Determine the (X, Y) coordinate at the center of the cell enclosing the given text.  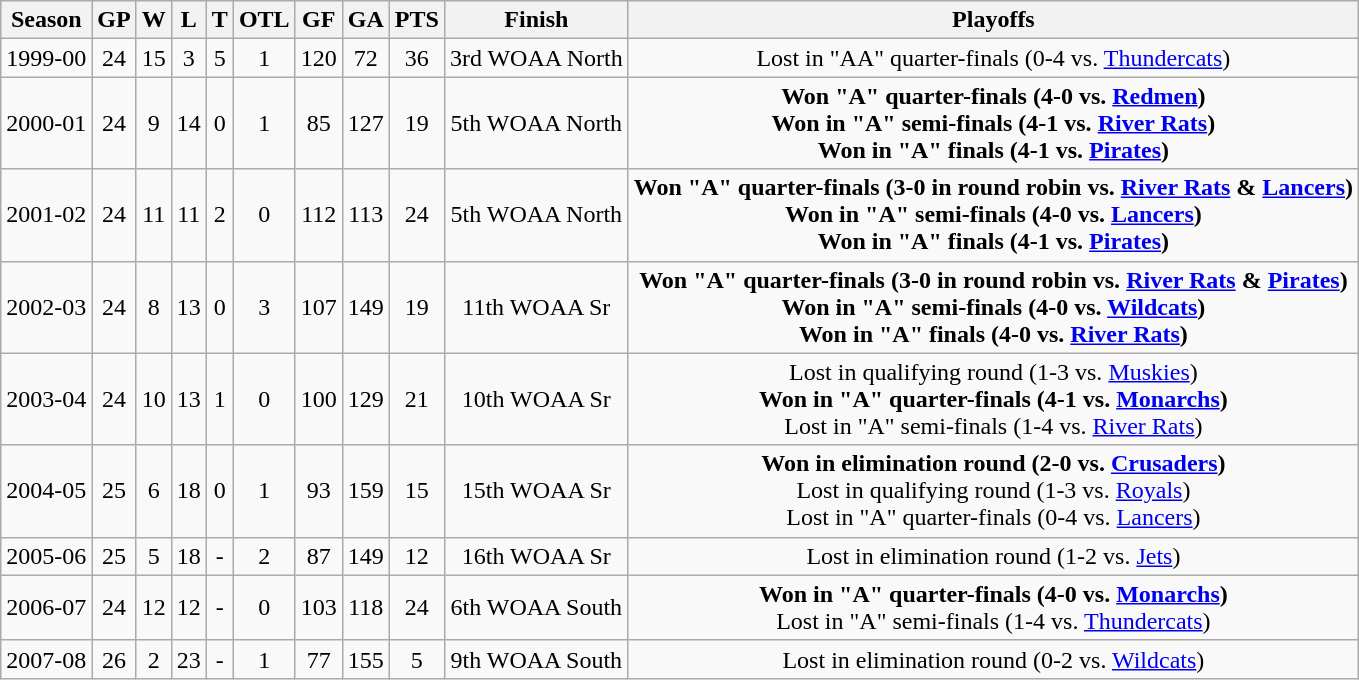
GF (318, 20)
Finish (536, 20)
23 (188, 659)
6th WOAA South (536, 608)
Lost in qualifying round (1-3 vs. Muskies) Won in "A" quarter-finals (4-1 vs. Monarchs) Lost in "A" semi-finals (1-4 vs. River Rats) (993, 399)
155 (366, 659)
Season (46, 20)
2007-08 (46, 659)
Lost in elimination round (1-2 vs. Jets) (993, 556)
8 (154, 307)
9 (154, 123)
129 (366, 399)
10 (154, 399)
2005-06 (46, 556)
72 (366, 58)
15th WOAA Sr (536, 491)
2006-07 (46, 608)
11th WOAA Sr (536, 307)
112 (318, 215)
1999-00 (46, 58)
85 (318, 123)
9th WOAA South (536, 659)
93 (318, 491)
16th WOAA Sr (536, 556)
Won in "A" quarter-finals (4-0 vs. Monarchs) Lost in "A" semi-finals (1-4 vs. Thundercats) (993, 608)
120 (318, 58)
36 (416, 58)
118 (366, 608)
PTS (416, 20)
3rd WOAA North (536, 58)
W (154, 20)
Won "A" quarter-finals (3-0 in round robin vs. River Rats & Pirates) Won in "A" semi-finals (4-0 vs. Wildcats) Won in "A" finals (4-0 vs. River Rats) (993, 307)
Won in elimination round (2-0 vs. Crusaders) Lost in qualifying round (1-3 vs. Royals) Lost in "A" quarter-finals (0-4 vs. Lancers) (993, 491)
Won "A" quarter-finals (4-0 vs. Redmen) Won in "A" semi-finals (4-1 vs. River Rats) Won in "A" finals (4-1 vs. Pirates) (993, 123)
26 (114, 659)
Lost in "AA" quarter-finals (0-4 vs. Thundercats) (993, 58)
14 (188, 123)
GA (366, 20)
Won "A" quarter-finals (3-0 in round robin vs. River Rats & Lancers) Won in "A" semi-finals (4-0 vs. Lancers) Won in "A" finals (4-1 vs. Pirates) (993, 215)
2003-04 (46, 399)
107 (318, 307)
6 (154, 491)
77 (318, 659)
2004-05 (46, 491)
103 (318, 608)
L (188, 20)
GP (114, 20)
10th WOAA Sr (536, 399)
OTL (264, 20)
Lost in elimination round (0-2 vs. Wildcats) (993, 659)
100 (318, 399)
127 (366, 123)
2002-03 (46, 307)
2000-01 (46, 123)
113 (366, 215)
2001-02 (46, 215)
159 (366, 491)
T (220, 20)
87 (318, 556)
Playoffs (993, 20)
21 (416, 399)
